Pinpoint the cell where the given text exists, returning its (X, Y) midpoint coordinate. 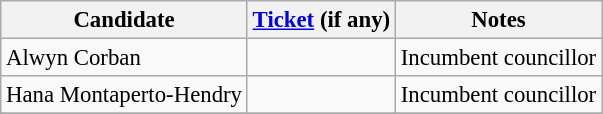
Candidate (124, 20)
Notes (498, 20)
Alwyn Corban (124, 58)
Hana Montaperto-Hendry (124, 95)
Ticket (if any) (321, 20)
